Provide the (x, y) coordinate of the cell's center where the given text is located.  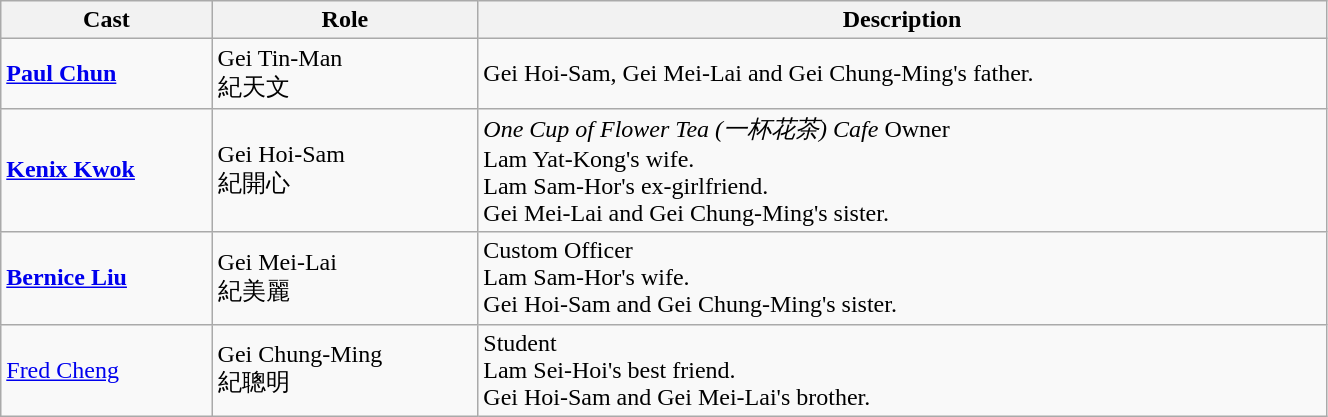
Bernice Liu (106, 278)
Gei Tin-Man 紀天文 (345, 74)
Gei Chung-Ming 紀聰明 (345, 370)
Description (902, 20)
One Cup of Flower Tea (一杯花茶) Cafe Owner Lam Yat-Kong's wife. Lam Sam-Hor's ex-girlfriend. Gei Mei-Lai and Gei Chung-Ming's sister. (902, 170)
Fred Cheng (106, 370)
Gei Hoi-Sam, Gei Mei-Lai and Gei Chung-Ming's father. (902, 74)
Cast (106, 20)
Gei Mei-Lai 紀美麗 (345, 278)
Gei Hoi-Sam 紀開心 (345, 170)
Role (345, 20)
Paul Chun (106, 74)
Student Lam Sei-Hoi's best friend. Gei Hoi-Sam and Gei Mei-Lai's brother. (902, 370)
Custom Officer Lam Sam-Hor's wife. Gei Hoi-Sam and Gei Chung-Ming's sister. (902, 278)
Kenix Kwok (106, 170)
